Locate the cell with the specified text and output its [x, y] center coordinate. 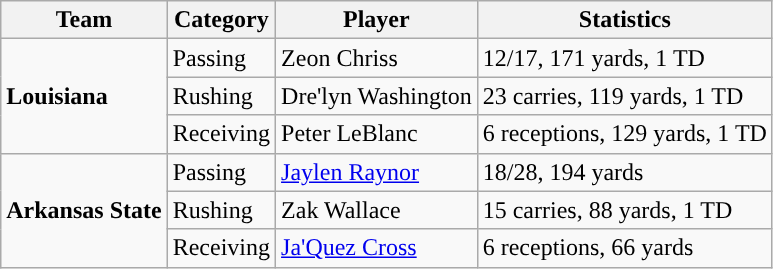
Category [221, 20]
Louisiana [84, 96]
Peter LeBlanc [377, 134]
Statistics [624, 20]
18/28, 194 yards [624, 172]
15 carries, 88 yards, 1 TD [624, 210]
Team [84, 20]
Jaylen Raynor [377, 172]
6 receptions, 66 yards [624, 248]
Player [377, 20]
23 carries, 119 yards, 1 TD [624, 96]
12/17, 171 yards, 1 TD [624, 58]
Ja'Quez Cross [377, 248]
6 receptions, 129 yards, 1 TD [624, 134]
Arkansas State [84, 210]
Zak Wallace [377, 210]
Dre'lyn Washington [377, 96]
Zeon Chriss [377, 58]
